Capture the cell that displays the provided text and extract its (X, Y) central coordinate. 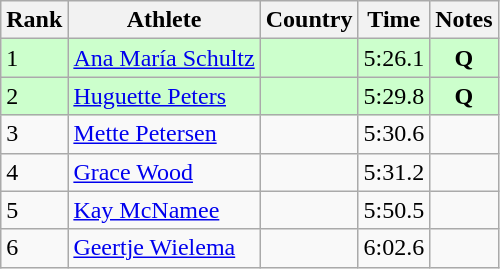
5 (34, 210)
Notes (464, 20)
5:30.6 (394, 134)
5:26.1 (394, 58)
Mette Petersen (164, 134)
3 (34, 134)
Ana María Schultz (164, 58)
Huguette Peters (164, 96)
5:29.8 (394, 96)
2 (34, 96)
Country (309, 20)
Kay McNamee (164, 210)
Athlete (164, 20)
Rank (34, 20)
Time (394, 20)
5:50.5 (394, 210)
6 (34, 248)
1 (34, 58)
6:02.6 (394, 248)
4 (34, 172)
Grace Wood (164, 172)
Geertje Wielema (164, 248)
5:31.2 (394, 172)
